Determine the [x, y] coordinate at the center of the cell enclosing the given text.  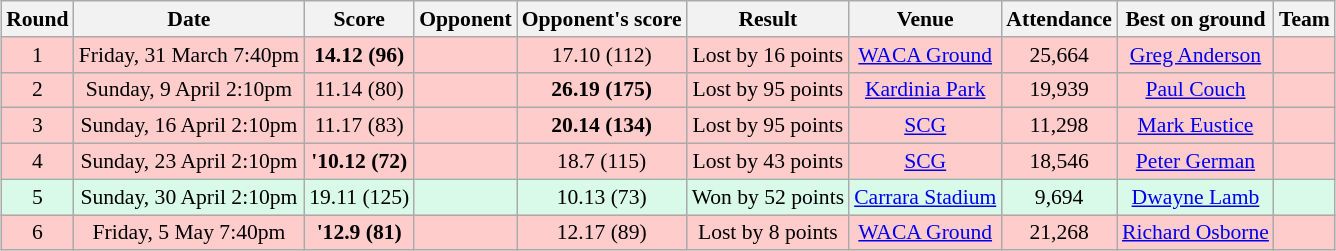
Dwayne Lamb [1196, 197]
18,546 [1059, 162]
Peter German [1196, 162]
Opponent's score [602, 19]
26.19 (175) [602, 90]
21,268 [1059, 233]
12.17 (89) [602, 233]
Sunday, 9 April 2:10pm [190, 90]
Friday, 5 May 7:40pm [190, 233]
Score [359, 19]
Mark Eustice [1196, 126]
Richard Osborne [1196, 233]
Friday, 31 March 7:40pm [190, 55]
Venue [925, 19]
Sunday, 23 April 2:10pm [190, 162]
Carrara Stadium [925, 197]
Opponent [466, 19]
2 [38, 90]
Lost by 16 points [768, 55]
Won by 52 points [768, 197]
Result [768, 19]
Sunday, 30 April 2:10pm [190, 197]
Sunday, 16 April 2:10pm [190, 126]
Team [1304, 19]
11,298 [1059, 126]
18.7 (115) [602, 162]
14.12 (96) [359, 55]
'10.12 (72) [359, 162]
19.11 (125) [359, 197]
10.13 (73) [602, 197]
'12.9 (81) [359, 233]
19,939 [1059, 90]
Date [190, 19]
17.10 (112) [602, 55]
Round [38, 19]
11.17 (83) [359, 126]
9,694 [1059, 197]
3 [38, 126]
5 [38, 197]
Attendance [1059, 19]
Lost by 43 points [768, 162]
Kardinia Park [925, 90]
1 [38, 55]
Greg Anderson [1196, 55]
11.14 (80) [359, 90]
Paul Couch [1196, 90]
Best on ground [1196, 19]
25,664 [1059, 55]
20.14 (134) [602, 126]
Lost by 8 points [768, 233]
4 [38, 162]
6 [38, 233]
